Locate the cell with the specified text and output its (x, y) center coordinate. 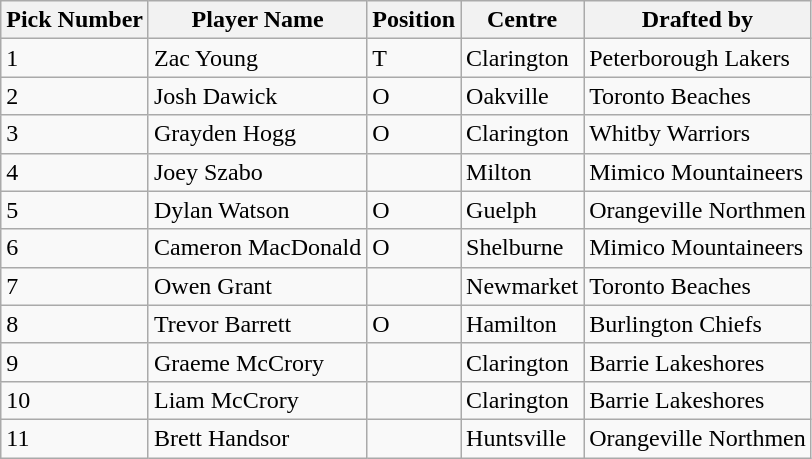
8 (75, 324)
1 (75, 58)
Position (414, 20)
Joey Szabo (257, 172)
11 (75, 438)
Huntsville (522, 438)
T (414, 58)
5 (75, 210)
7 (75, 286)
Cameron MacDonald (257, 248)
9 (75, 362)
2 (75, 96)
Grayden Hogg (257, 134)
Drafted by (698, 20)
Player Name (257, 20)
Pick Number (75, 20)
3 (75, 134)
10 (75, 400)
Guelph (522, 210)
Dylan Watson (257, 210)
Shelburne (522, 248)
Milton (522, 172)
Trevor Barrett (257, 324)
Burlington Chiefs (698, 324)
Newmarket (522, 286)
Hamilton (522, 324)
Peterborough Lakers (698, 58)
Liam McCrory (257, 400)
Oakville (522, 96)
Owen Grant (257, 286)
Whitby Warriors (698, 134)
6 (75, 248)
Centre (522, 20)
Zac Young (257, 58)
Graeme McCrory (257, 362)
Josh Dawick (257, 96)
Brett Handsor (257, 438)
4 (75, 172)
